Output the (x, y) coordinate of the center of the cell containing the given text.  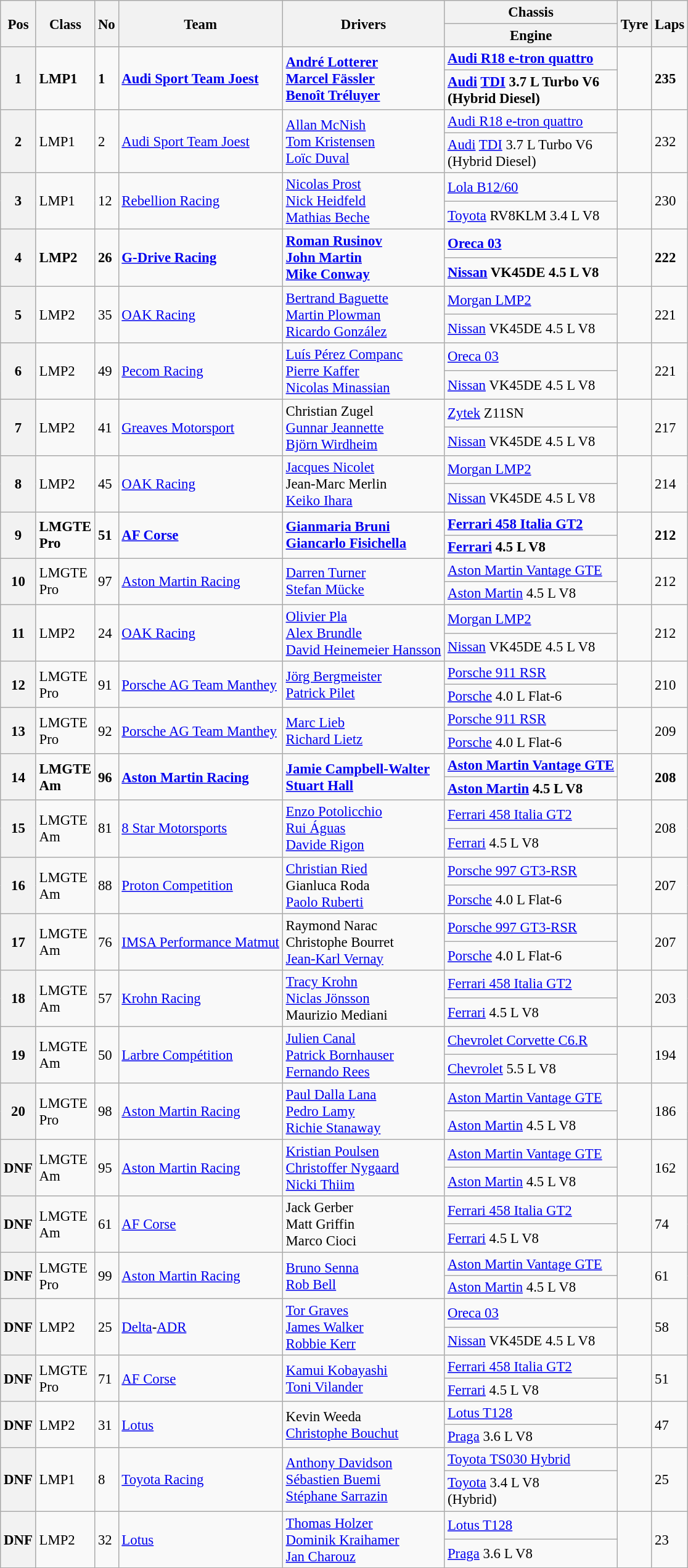
Class (65, 23)
186 (670, 1112)
76 (107, 942)
Delta-ADR (200, 1327)
6 (18, 371)
Zytek Z11SN (531, 413)
18 (18, 998)
Tracy Krohn Niclas Jönsson Maurizio Mediani (363, 998)
11 (18, 633)
14 (18, 777)
24 (107, 633)
Bruno Senna Rob Bell (363, 1276)
7 (18, 427)
81 (107, 829)
209 (670, 730)
Greaves Motorsport (200, 427)
Chassis (531, 12)
232 (670, 141)
31 (107, 1425)
Rebellion Racing (200, 201)
Chevrolet Corvette C6.R (531, 1041)
Jack Gerber Matt Griffin Marco Cioci (363, 1224)
Kamui Kobayashi Toni Vilander (363, 1378)
26 (107, 258)
41 (107, 427)
Anthony Davidson Sébastien Buemi Stéphane Sarrazin (363, 1480)
André Lotterer Marcel Fässler Benoît Tréluyer (363, 78)
G-Drive Racing (200, 258)
Roman Rusinov John Martin Mike Conway (363, 258)
Lola B12/60 (531, 187)
Jamie Campbell-Walter Stuart Hall (363, 777)
15 (18, 829)
47 (670, 1425)
Toyota Racing (200, 1480)
13 (18, 730)
230 (670, 201)
Engine (531, 36)
74 (670, 1224)
IMSA Performance Matmut (200, 942)
Toyota TS030 Hybrid (531, 1460)
Paul Dalla Lana Pedro Lamy Richie Stanaway (363, 1112)
Larbre Compétition (200, 1055)
16 (18, 885)
45 (107, 484)
19 (18, 1055)
Proton Competition (200, 885)
203 (670, 998)
Tor Graves James Walker Robbie Kerr (363, 1327)
Allan McNish Tom Kristensen Loïc Duval (363, 141)
20 (18, 1112)
71 (107, 1378)
88 (107, 885)
Nicolas Prost Nick Heidfeld Mathias Beche (363, 201)
57 (107, 998)
17 (18, 942)
Chevrolet 5.5 L V8 (531, 1069)
49 (107, 371)
92 (107, 730)
Team (200, 23)
3 (18, 201)
Tyre (634, 23)
Darren Turner Stefan Mücke (363, 581)
Toyota 3.4 L V8(Hybrid) (531, 1492)
Thomas Holzer Dominik Kraihamer Jan Charouz (363, 1540)
Pecom Racing (200, 371)
8 Star Motorsports (200, 829)
210 (670, 685)
50 (107, 1055)
Krohn Racing (200, 998)
99 (107, 1276)
No (107, 23)
217 (670, 427)
9 (18, 535)
214 (670, 484)
95 (107, 1168)
Gianmaria Bruni Giancarlo Fisichella (363, 535)
32 (107, 1540)
Julien Canal Patrick Bornhauser Fernando Rees (363, 1055)
235 (670, 78)
Jacques Nicolet Jean-Marc Merlin Keiko Ihara (363, 484)
194 (670, 1055)
97 (107, 581)
96 (107, 777)
Jörg Bergmeister Patrick Pilet (363, 685)
Raymond Narac Christophe Bourret Jean-Karl Vernay (363, 942)
98 (107, 1112)
Christian Zugel Gunnar Jeannette Björn Wirdheim (363, 427)
5 (18, 315)
Laps (670, 23)
Drivers (363, 23)
Bertrand Baguette Martin Plowman Ricardo González (363, 315)
23 (670, 1540)
Marc Lieb Richard Lietz (363, 730)
Christian Ried Gianluca Roda Paolo Ruberti (363, 885)
Enzo Potolicchio Rui Águas Davide Rigon (363, 829)
222 (670, 258)
Kristian Poulsen Christoffer Nygaard Nicki Thiim (363, 1168)
Olivier Pla Alex Brundle David Heinemeier Hansson (363, 633)
Kevin Weeda Christophe Bouchut (363, 1425)
162 (670, 1168)
58 (670, 1327)
Toyota RV8KLM 3.4 L V8 (531, 215)
4 (18, 258)
Luís Pérez Companc Pierre Kaffer Nicolas Minassian (363, 371)
10 (18, 581)
91 (107, 685)
35 (107, 315)
Pos (18, 23)
